For the text-containing cell, return its midpoint in (X, Y) coordinate format. 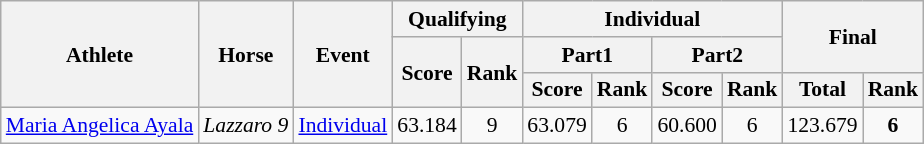
Qualifying (457, 19)
Total (822, 90)
Event (342, 54)
Maria Angelica Ayala (100, 126)
63.079 (556, 126)
9 (492, 126)
63.184 (426, 126)
123.679 (822, 126)
Horse (246, 54)
60.600 (686, 126)
Part2 (717, 55)
Part1 (587, 55)
Athlete (100, 54)
Final (852, 36)
Lazzaro 9 (246, 126)
